Capture the cell that displays the provided text and extract its [x, y] central coordinate. 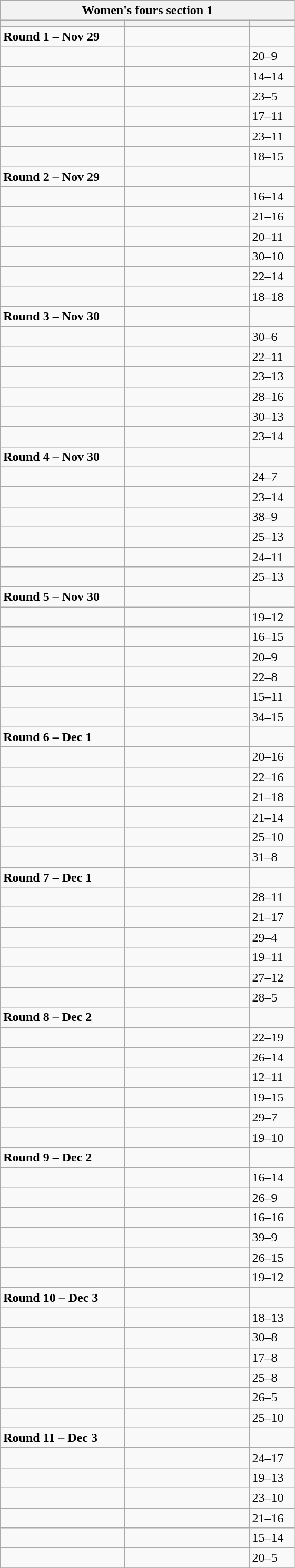
26–14 [272, 1057]
16–16 [272, 1218]
12–11 [272, 1077]
30–13 [272, 417]
30–10 [272, 257]
28–16 [272, 397]
34–15 [272, 717]
38–9 [272, 517]
31–8 [272, 857]
19–15 [272, 1097]
23–13 [272, 377]
Round 3 – Nov 30 [63, 317]
15–11 [272, 697]
Round 5 – Nov 30 [63, 597]
22–14 [272, 277]
23–5 [272, 96]
19–10 [272, 1137]
Round 8 – Dec 2 [63, 1017]
17–8 [272, 1358]
Round 11 – Dec 3 [63, 1438]
Round 7 – Dec 1 [63, 877]
17–11 [272, 116]
20–11 [272, 236]
Round 4 – Nov 30 [63, 457]
20–5 [272, 1558]
21–18 [272, 797]
23–10 [272, 1498]
18–13 [272, 1318]
29–7 [272, 1117]
23–11 [272, 136]
27–12 [272, 977]
18–18 [272, 297]
15–14 [272, 1538]
28–11 [272, 897]
Women's fours section 1 [147, 11]
26–15 [272, 1258]
20–16 [272, 757]
24–11 [272, 557]
Round 2 – Nov 29 [63, 176]
39–9 [272, 1238]
Round 1 – Nov 29 [63, 36]
26–5 [272, 1398]
22–11 [272, 357]
16–15 [272, 637]
Round 9 – Dec 2 [63, 1157]
19–11 [272, 957]
22–16 [272, 777]
29–4 [272, 937]
21–17 [272, 917]
30–6 [272, 337]
14–14 [272, 76]
Round 6 – Dec 1 [63, 737]
30–8 [272, 1338]
28–5 [272, 997]
21–14 [272, 817]
25–8 [272, 1378]
24–17 [272, 1458]
22–8 [272, 677]
24–7 [272, 477]
Round 10 – Dec 3 [63, 1298]
18–15 [272, 156]
19–13 [272, 1478]
22–19 [272, 1037]
26–9 [272, 1198]
